Extract the [x, y] coordinate from the center of the cell holding the provided text.  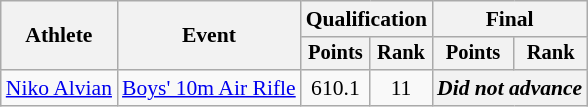
11 [401, 88]
610.1 [336, 88]
Boys' 10m Air Rifle [209, 88]
Did not advance [510, 88]
Event [209, 36]
Qualification [366, 19]
Niko Alvian [59, 88]
Final [510, 19]
Athlete [59, 36]
